Find where the given text appears and provide that cell's center as [X, Y] coordinate. 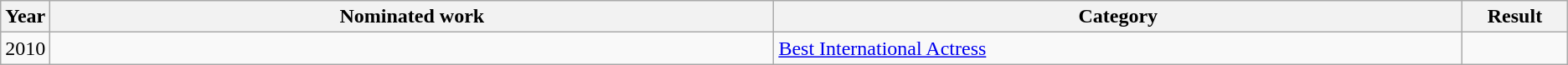
Result [1515, 17]
Best International Actress [1118, 48]
Year [25, 17]
Category [1118, 17]
2010 [25, 48]
Nominated work [412, 17]
